Locate the cell with the specified text and output its (X, Y) center coordinate. 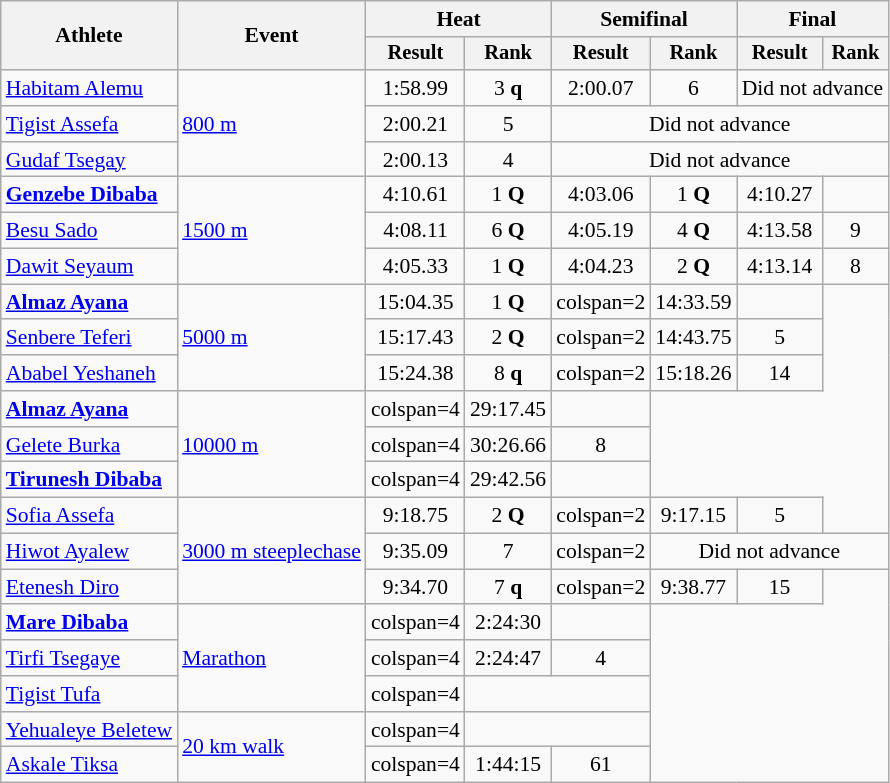
Mare Dibaba (89, 623)
800 m (272, 124)
5000 m (272, 338)
Askale Tiksa (89, 765)
14:43.75 (693, 338)
Etenesh Diro (89, 587)
15:24.38 (416, 373)
Heat (458, 19)
2:24:30 (508, 623)
Senbere Teferi (89, 338)
4:08.11 (416, 231)
3000 m steeplechase (272, 552)
Gudaf Tsegay (89, 160)
Tigist Assefa (89, 124)
15:17.43 (416, 338)
30:26.66 (508, 445)
2:00.07 (600, 88)
Besu Sado (89, 231)
14 (780, 373)
Semifinal (644, 19)
Tigist Tufa (89, 694)
8 q (508, 373)
9:35.09 (416, 552)
7 (508, 552)
6 Q (508, 231)
4:10.27 (780, 195)
3 q (508, 88)
1:44:15 (508, 765)
10000 m (272, 444)
1:58.99 (416, 88)
9:17.15 (693, 516)
4:05.33 (416, 267)
4:13.14 (780, 267)
6 (693, 88)
Marathon (272, 658)
Tirfi Tsegaye (89, 658)
2:00.13 (416, 160)
15:04.35 (416, 302)
4:10.61 (416, 195)
15:18.26 (693, 373)
15 (780, 587)
Athlete (89, 36)
29:42.56 (508, 480)
2:24:47 (508, 658)
14:33.59 (693, 302)
4:03.06 (600, 195)
9 (856, 231)
4:04.23 (600, 267)
Ababel Yeshaneh (89, 373)
9:38.77 (693, 587)
9:18.75 (416, 516)
Tirunesh Dibaba (89, 480)
7 q (508, 587)
4:13.58 (780, 231)
Event (272, 36)
Hiwot Ayalew (89, 552)
Gelete Burka (89, 445)
2:00.21 (416, 124)
Genzebe Dibaba (89, 195)
4:05.19 (600, 231)
Final (813, 19)
Habitam Alemu (89, 88)
Sofia Assefa (89, 516)
Yehualeye Beletew (89, 730)
4 Q (693, 231)
20 km walk (272, 748)
9:34.70 (416, 587)
1500 m (272, 230)
Dawit Seyaum (89, 267)
29:17.45 (508, 409)
61 (600, 765)
